Locate the cell with the specified text and output its (X, Y) center coordinate. 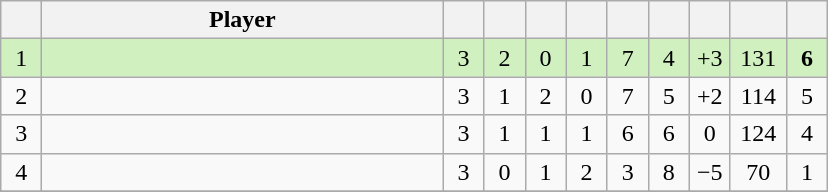
+3 (710, 58)
−5 (710, 172)
114 (758, 96)
+2 (710, 96)
70 (758, 172)
8 (668, 172)
Player (242, 20)
131 (758, 58)
124 (758, 134)
